Capture the cell that displays the provided text and extract its (X, Y) central coordinate. 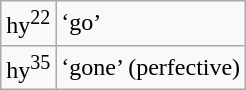
hy22 (28, 24)
‘gone’ (perfective) (151, 68)
hy35 (28, 68)
‘go’ (151, 24)
